Return the [x, y] coordinate for the center point of the cell that contains the specified text.  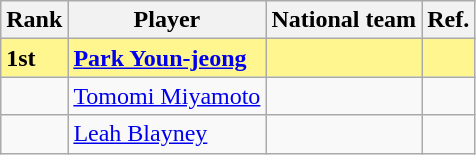
Park Youn-jeong [167, 58]
Ref. [448, 20]
Tomomi Miyamoto [167, 96]
Player [167, 20]
1st [34, 58]
National team [344, 20]
Leah Blayney [167, 134]
Rank [34, 20]
